Pinpoint the cell where the given text exists, returning its [X, Y] midpoint coordinate. 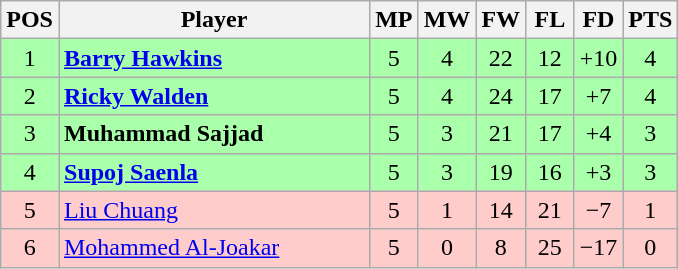
+4 [598, 134]
19 [501, 172]
+7 [598, 96]
14 [501, 210]
Mohammed Al-Joakar [214, 248]
−17 [598, 248]
FW [501, 20]
FL [550, 20]
−7 [598, 210]
16 [550, 172]
Muhammad Sajjad [214, 134]
2 [30, 96]
+10 [598, 58]
12 [550, 58]
24 [501, 96]
Liu Chuang [214, 210]
Player [214, 20]
6 [30, 248]
PTS [650, 20]
Ricky Walden [214, 96]
+3 [598, 172]
MW [447, 20]
FD [598, 20]
22 [501, 58]
MP [394, 20]
POS [30, 20]
8 [501, 248]
Supoj Saenla [214, 172]
25 [550, 248]
Barry Hawkins [214, 58]
